Identify which cell holds the provided text, then report its [X, Y] central coordinate. 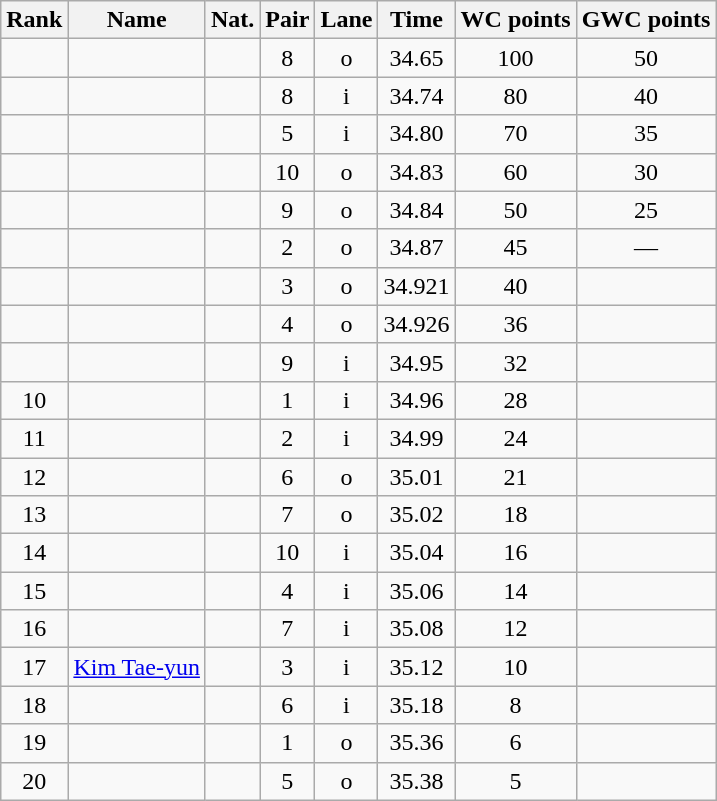
Time [416, 20]
34.96 [416, 400]
100 [516, 58]
34.74 [416, 96]
45 [516, 248]
35.08 [416, 629]
28 [516, 400]
24 [516, 438]
Nat. [232, 20]
Pair [288, 20]
35.02 [416, 515]
80 [516, 96]
35.38 [416, 781]
36 [516, 324]
34.84 [416, 210]
35.12 [416, 667]
11 [34, 438]
21 [516, 477]
35.01 [416, 477]
Rank [34, 20]
— [646, 248]
17 [34, 667]
34.926 [416, 324]
Kim Tae-yun [137, 667]
35.18 [416, 705]
20 [34, 781]
34.95 [416, 362]
32 [516, 362]
25 [646, 210]
34.65 [416, 58]
Lane [346, 20]
34.83 [416, 172]
Name [137, 20]
GWC points [646, 20]
34.87 [416, 248]
70 [516, 134]
WC points [516, 20]
35 [646, 134]
35.04 [416, 553]
19 [34, 743]
35.36 [416, 743]
34.80 [416, 134]
15 [34, 591]
34.921 [416, 286]
30 [646, 172]
13 [34, 515]
34.99 [416, 438]
60 [516, 172]
35.06 [416, 591]
